Capture the cell that displays the provided text and extract its [x, y] central coordinate. 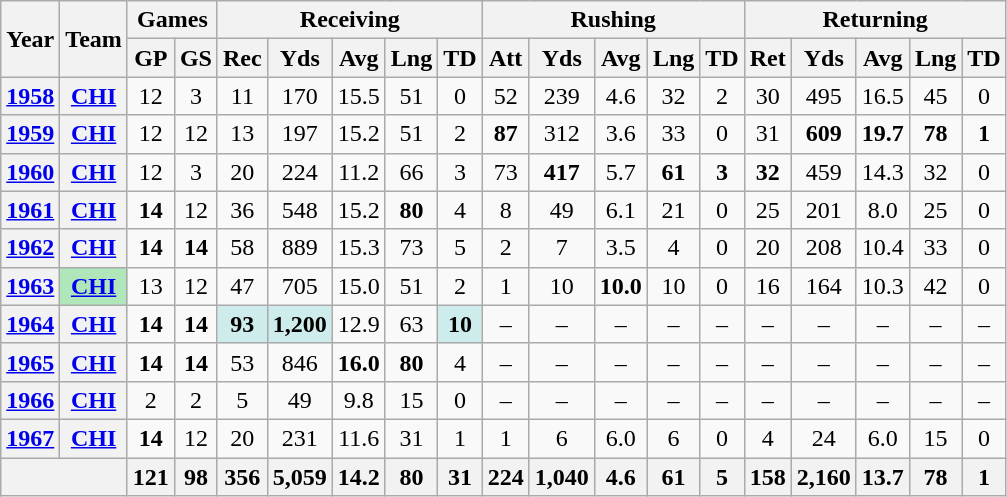
5.7 [620, 172]
9.8 [358, 400]
11.2 [358, 172]
13.7 [882, 477]
Att [506, 58]
1,200 [300, 324]
12.9 [358, 324]
Team [94, 39]
3.6 [620, 134]
231 [300, 438]
21 [673, 210]
7 [562, 248]
1967 [30, 438]
14.2 [358, 477]
846 [300, 362]
10.4 [882, 248]
1964 [30, 324]
98 [196, 477]
15.3 [358, 248]
1958 [30, 96]
19.7 [882, 134]
66 [411, 172]
GS [196, 58]
164 [824, 286]
47 [242, 286]
42 [935, 286]
609 [824, 134]
495 [824, 96]
Rec [242, 58]
1962 [30, 248]
10.0 [620, 286]
1,040 [562, 477]
170 [300, 96]
8.0 [882, 210]
45 [935, 96]
548 [300, 210]
197 [300, 134]
121 [150, 477]
11.6 [358, 438]
10.3 [882, 286]
93 [242, 324]
1959 [30, 134]
356 [242, 477]
Returning [875, 20]
30 [768, 96]
1965 [30, 362]
16 [768, 286]
11 [242, 96]
5,059 [300, 477]
6.1 [620, 210]
158 [768, 477]
58 [242, 248]
239 [562, 96]
16.5 [882, 96]
Receiving [350, 20]
1966 [30, 400]
52 [506, 96]
2,160 [824, 477]
201 [824, 210]
889 [300, 248]
1963 [30, 286]
36 [242, 210]
3.5 [620, 248]
459 [824, 172]
16.0 [358, 362]
1961 [30, 210]
8 [506, 210]
63 [411, 324]
417 [562, 172]
87 [506, 134]
Year [30, 39]
Games [172, 20]
312 [562, 134]
53 [242, 362]
Ret [768, 58]
Rushing [613, 20]
15.5 [358, 96]
24 [824, 438]
15.0 [358, 286]
14.3 [882, 172]
1960 [30, 172]
208 [824, 248]
GP [150, 58]
705 [300, 286]
